Return [X, Y] of the center of cell containing provided text 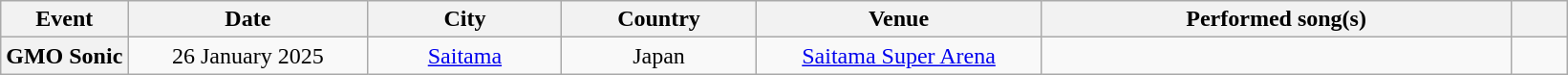
Saitama [464, 56]
Date [248, 19]
Event [65, 19]
Performed song(s) [1277, 19]
City [464, 19]
Japan [659, 56]
Country [659, 19]
GMO Sonic [65, 56]
26 January 2025 [248, 56]
Saitama Super Arena [898, 56]
Venue [898, 19]
